Capture the cell that displays the provided text and extract its [x, y] central coordinate. 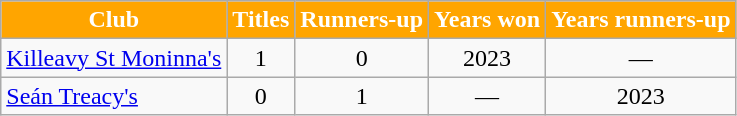
Seán Treacy's [114, 96]
Years won [488, 20]
Killeavy St Moninna's [114, 58]
Titles [261, 20]
Club [114, 20]
Runners-up [362, 20]
Years runners-up [641, 20]
